Pinpoint the cell where the given text exists, returning its (x, y) midpoint coordinate. 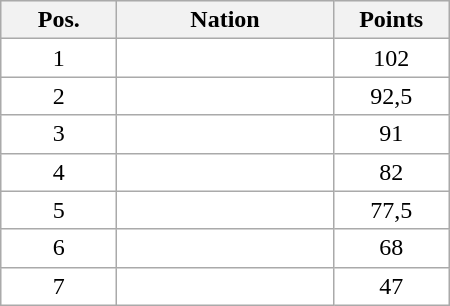
Pos. (59, 20)
91 (391, 134)
92,5 (391, 96)
Nation (225, 20)
77,5 (391, 210)
1 (59, 58)
102 (391, 58)
4 (59, 172)
82 (391, 172)
2 (59, 96)
68 (391, 248)
7 (59, 286)
47 (391, 286)
6 (59, 248)
3 (59, 134)
Points (391, 20)
5 (59, 210)
